Capture the cell that displays the provided text and extract its (x, y) central coordinate. 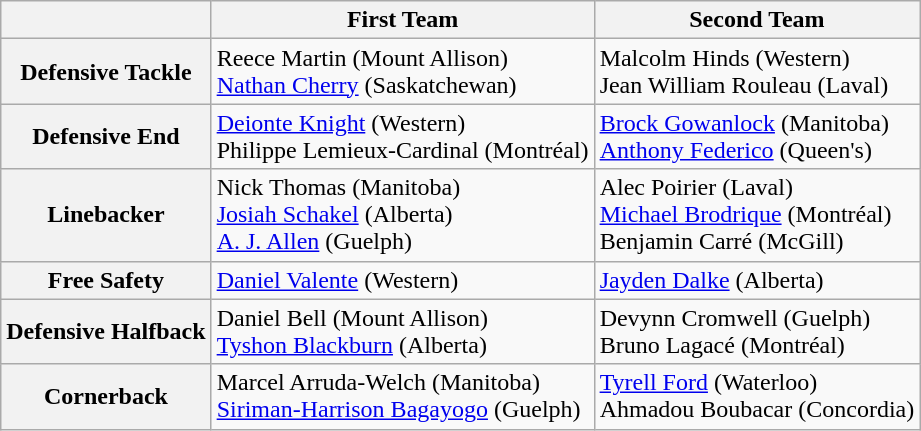
Free Safety (106, 280)
Defensive Tackle (106, 72)
Linebacker (106, 215)
Brock Gowanlock (Manitoba)Anthony Federico (Queen's) (757, 136)
Alec Poirier (Laval)Michael Brodrique (Montréal)Benjamin Carré (McGill) (757, 215)
Malcolm Hinds (Western)Jean William Rouleau (Laval) (757, 72)
Marcel Arruda-Welch (Manitoba)Siriman-Harrison Bagayogo (Guelph) (402, 396)
Defensive End (106, 136)
Daniel Bell (Mount Allison)Tyshon Blackburn (Alberta) (402, 332)
Deionte Knight (Western)Philippe Lemieux-Cardinal (Montréal) (402, 136)
First Team (402, 20)
Second Team (757, 20)
Cornerback (106, 396)
Defensive Halfback (106, 332)
Daniel Valente (Western) (402, 280)
Tyrell Ford (Waterloo)Ahmadou Boubacar (Concordia) (757, 396)
Jayden Dalke (Alberta) (757, 280)
Reece Martin (Mount Allison)Nathan Cherry (Saskatchewan) (402, 72)
Devynn Cromwell (Guelph)Bruno Lagacé (Montréal) (757, 332)
Nick Thomas (Manitoba)Josiah Schakel (Alberta)A. J. Allen (Guelph) (402, 215)
